Locate the cell with the specified text and output its [X, Y] center coordinate. 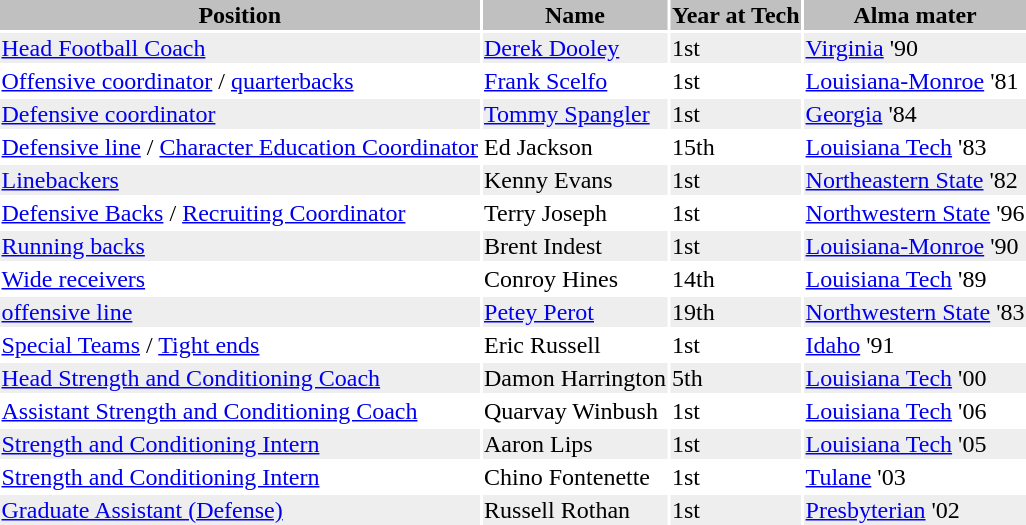
19th [736, 312]
Georgia '84 [915, 114]
Linebackers [240, 180]
Louisiana Tech '05 [915, 444]
Northeastern State '82 [915, 180]
Special Teams / Tight ends [240, 345]
Year at Tech [736, 15]
Derek Dooley [576, 48]
Tulane '03 [915, 477]
Russell Rothan [576, 510]
5th [736, 378]
Ed Jackson [576, 147]
Kenny Evans [576, 180]
14th [736, 279]
Virginia '90 [915, 48]
Idaho '91 [915, 345]
Louisiana Tech '89 [915, 279]
Quarvay Winbush [576, 411]
Assistant Strength and Conditioning Coach [240, 411]
Alma mater [915, 15]
Petey Perot [576, 312]
Presbyterian '02 [915, 510]
Louisiana-Monroe '90 [915, 246]
Brent Indest [576, 246]
Defensive coordinator [240, 114]
Louisiana-Monroe '81 [915, 81]
Defensive line / Character Education Coordinator [240, 147]
Name [576, 15]
Terry Joseph [576, 213]
Position [240, 15]
Offensive coordinator / quarterbacks [240, 81]
15th [736, 147]
Aaron Lips [576, 444]
Defensive Backs / Recruiting Coordinator [240, 213]
Eric Russell [576, 345]
Louisiana Tech '00 [915, 378]
Damon Harrington [576, 378]
Northwestern State '96 [915, 213]
Head Strength and Conditioning Coach [240, 378]
Tommy Spangler [576, 114]
Louisiana Tech '06 [915, 411]
Frank Scelfo [576, 81]
Graduate Assistant (Defense) [240, 510]
offensive line [240, 312]
Chino Fontenette [576, 477]
Wide receivers [240, 279]
Conroy Hines [576, 279]
Head Football Coach [240, 48]
Northwestern State '83 [915, 312]
Louisiana Tech '83 [915, 147]
Running backs [240, 246]
